Determine the (x, y) coordinate at the center of the cell enclosing the given text.  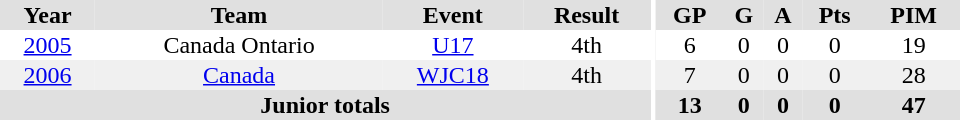
28 (914, 75)
WJC18 (453, 75)
7 (690, 75)
Year (48, 15)
Event (453, 15)
U17 (453, 45)
Junior totals (325, 105)
6 (690, 45)
13 (690, 105)
PIM (914, 15)
GP (690, 15)
G (744, 15)
Team (239, 15)
Canada (239, 75)
2005 (48, 45)
Pts (834, 15)
Result (586, 15)
Canada Ontario (239, 45)
19 (914, 45)
47 (914, 105)
2006 (48, 75)
A (783, 15)
